Determine the (x, y) coordinate at the center of the cell enclosing the given text.  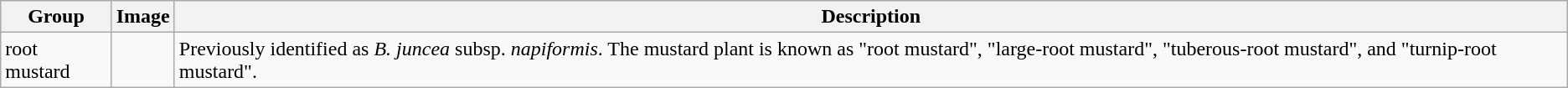
Image (142, 17)
root mustard (56, 60)
Description (871, 17)
Group (56, 17)
